Search for the cell housing the specified text and yield its [X, Y] center coordinate. 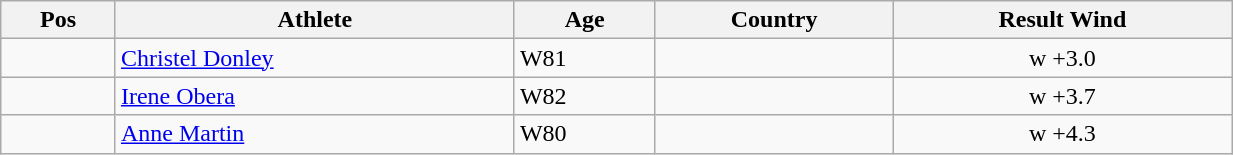
w +4.3 [1062, 134]
Athlete [314, 20]
W80 [584, 134]
Age [584, 20]
Anne Martin [314, 134]
Country [774, 20]
W82 [584, 96]
Pos [58, 20]
Result Wind [1062, 20]
W81 [584, 58]
Christel Donley [314, 58]
Irene Obera [314, 96]
w +3.7 [1062, 96]
w +3.0 [1062, 58]
